Pinpoint the cell where the given text exists, returning its (X, Y) midpoint coordinate. 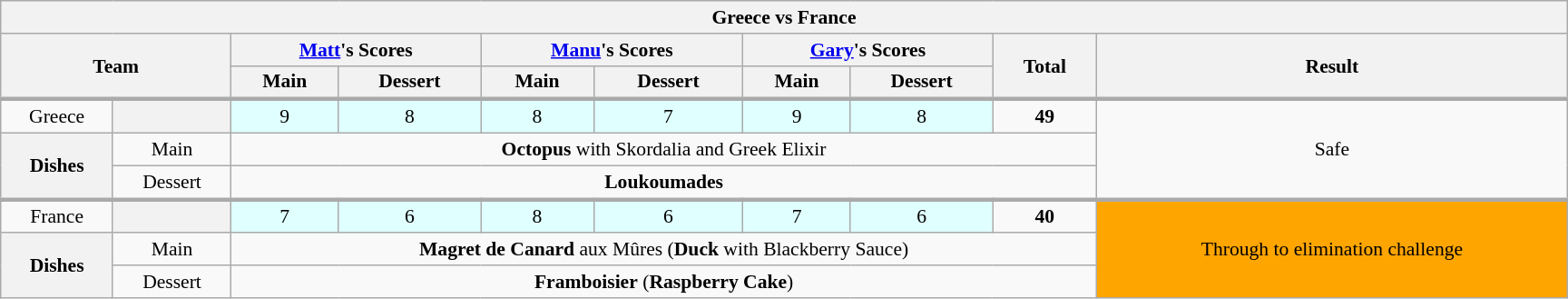
40 (1045, 216)
Framboisier (Raspberry Cake) (664, 282)
Matt's Scores (356, 50)
Safe (1332, 150)
49 (1045, 116)
Through to elimination challenge (1332, 248)
Team (116, 67)
Greece (57, 116)
Loukoumades (664, 182)
Gary's Scores (867, 50)
Magret de Canard aux Mûres (Duck with Blackberry Sauce) (664, 250)
France (57, 216)
Result (1332, 67)
Total (1045, 67)
Octopus with Skordalia and Greek Elixir (664, 150)
Manu's Scores (612, 50)
Greece vs France (784, 17)
